Pinpoint the cell where the given text exists, returning its [x, y] midpoint coordinate. 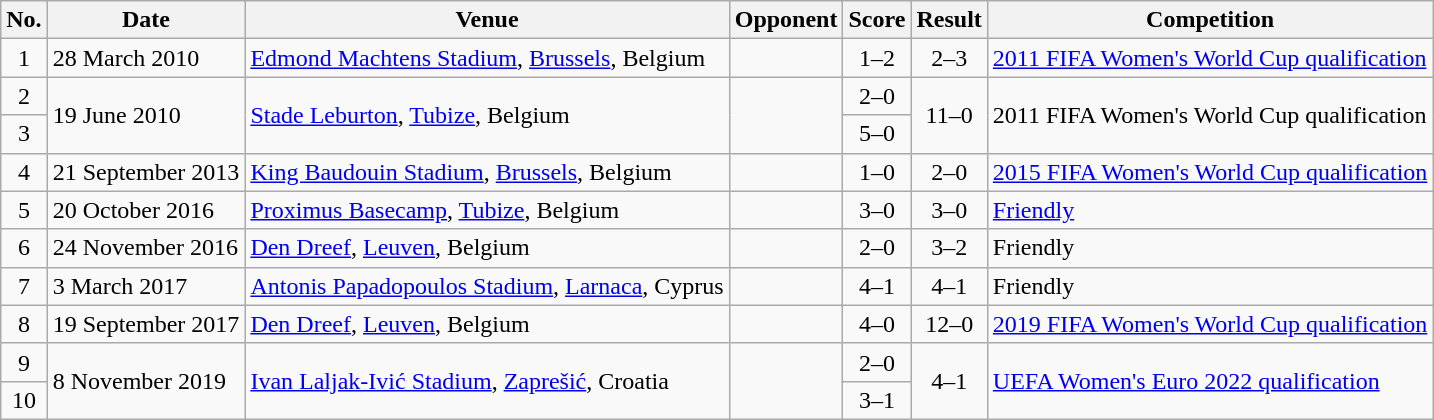
4 [24, 172]
28 March 2010 [146, 58]
Opponent [786, 20]
1–2 [877, 58]
5 [24, 210]
Venue [487, 20]
3 [24, 134]
King Baudouin Stadium, Brussels, Belgium [487, 172]
10 [24, 400]
Competition [1210, 20]
3–2 [949, 248]
9 [24, 362]
1–0 [877, 172]
20 October 2016 [146, 210]
12–0 [949, 324]
Result [949, 20]
4–0 [877, 324]
7 [24, 286]
11–0 [949, 115]
8 [24, 324]
24 November 2016 [146, 248]
1 [24, 58]
UEFA Women's Euro 2022 qualification [1210, 381]
Ivan Laljak-Ivić Stadium, Zaprešić, Croatia [487, 381]
3–1 [877, 400]
3 March 2017 [146, 286]
5–0 [877, 134]
Proximus Basecamp, Tubize, Belgium [487, 210]
6 [24, 248]
2 [24, 96]
19 September 2017 [146, 324]
2–3 [949, 58]
Score [877, 20]
19 June 2010 [146, 115]
2015 FIFA Women's World Cup qualification [1210, 172]
2019 FIFA Women's World Cup qualification [1210, 324]
8 November 2019 [146, 381]
21 September 2013 [146, 172]
No. [24, 20]
Stade Leburton, Tubize, Belgium [487, 115]
Date [146, 20]
Edmond Machtens Stadium, Brussels, Belgium [487, 58]
Antonis Papadopoulos Stadium, Larnaca, Cyprus [487, 286]
